Determine the (x, y) coordinate at the center of the cell enclosing the given text.  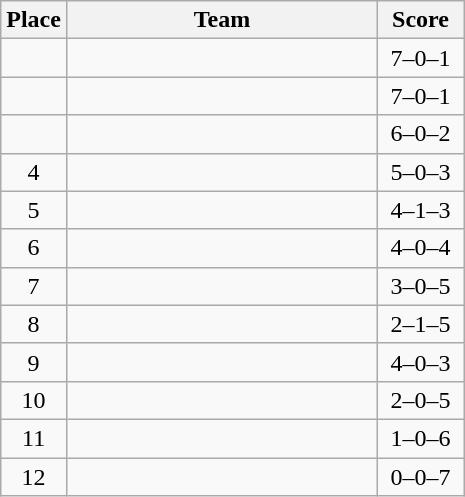
4–0–3 (421, 362)
3–0–5 (421, 286)
7 (34, 286)
8 (34, 324)
6–0–2 (421, 134)
4–0–4 (421, 248)
6 (34, 248)
2–1–5 (421, 324)
Score (421, 20)
5 (34, 210)
1–0–6 (421, 438)
11 (34, 438)
10 (34, 400)
12 (34, 477)
5–0–3 (421, 172)
Place (34, 20)
Team (222, 20)
9 (34, 362)
4 (34, 172)
2–0–5 (421, 400)
4–1–3 (421, 210)
0–0–7 (421, 477)
